Identify which cell holds the provided text, then report its (x, y) central coordinate. 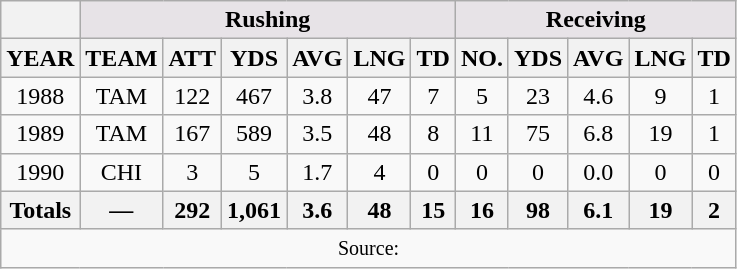
YEAR (40, 58)
1988 (40, 96)
98 (538, 210)
NO. (482, 58)
3.5 (318, 134)
3.8 (318, 96)
TEAM (122, 58)
Source: (369, 248)
167 (192, 134)
ATT (192, 58)
3 (192, 172)
CHI (122, 172)
— (122, 210)
8 (433, 134)
589 (254, 134)
0.0 (598, 172)
Totals (40, 210)
467 (254, 96)
Receiving (596, 20)
6.8 (598, 134)
122 (192, 96)
1.7 (318, 172)
2 (714, 210)
7 (433, 96)
11 (482, 134)
Rushing (268, 20)
15 (433, 210)
9 (660, 96)
47 (380, 96)
75 (538, 134)
6.1 (598, 210)
23 (538, 96)
16 (482, 210)
1989 (40, 134)
4.6 (598, 96)
292 (192, 210)
4 (380, 172)
1,061 (254, 210)
3.6 (318, 210)
1990 (40, 172)
